Return the (X, Y) coordinate for the center point of the cell that contains the specified text.  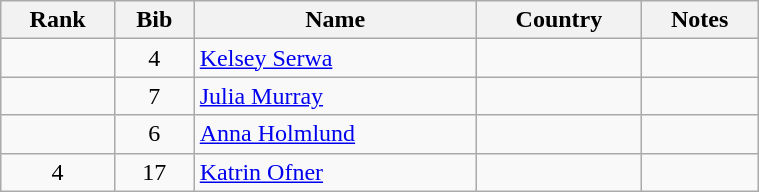
6 (154, 134)
Kelsey Serwa (335, 58)
Notes (700, 20)
Anna Holmlund (335, 134)
Katrin Ofner (335, 172)
17 (154, 172)
Country (559, 20)
Bib (154, 20)
Name (335, 20)
Rank (58, 20)
7 (154, 96)
Julia Murray (335, 96)
